For the text-containing cell, return its midpoint in (x, y) coordinate format. 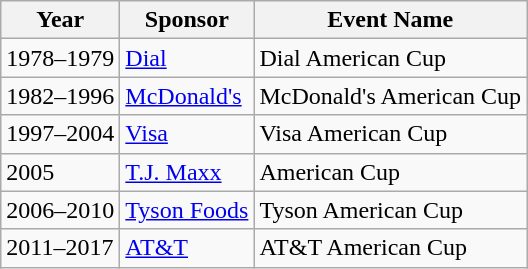
AT&T (187, 248)
1982–1996 (60, 96)
McDonald's American Cup (390, 96)
2011–2017 (60, 248)
Year (60, 20)
McDonald's (187, 96)
2006–2010 (60, 210)
Event Name (390, 20)
American Cup (390, 172)
AT&T American Cup (390, 248)
1997–2004 (60, 134)
Dial (187, 58)
Visa American Cup (390, 134)
Tyson American Cup (390, 210)
Visa (187, 134)
1978–1979 (60, 58)
Dial American Cup (390, 58)
2005 (60, 172)
Tyson Foods (187, 210)
Sponsor (187, 20)
T.J. Maxx (187, 172)
